Identify which cell holds the provided text, then report its [x, y] central coordinate. 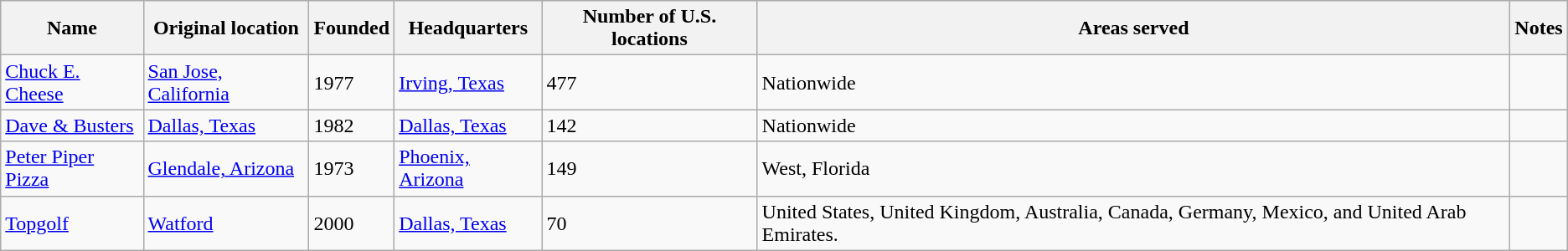
Watford [226, 223]
Name [72, 28]
1982 [352, 125]
142 [650, 125]
Original location [226, 28]
Dave & Busters [72, 125]
1973 [352, 169]
Peter Piper Pizza [72, 169]
477 [650, 82]
West, Florida [1134, 169]
Number of U.S. locations [650, 28]
2000 [352, 223]
149 [650, 169]
Notes [1539, 28]
San Jose, California [226, 82]
Chuck E. Cheese [72, 82]
70 [650, 223]
Topgolf [72, 223]
Areas served [1134, 28]
United States, United Kingdom, Australia, Canada, Germany, Mexico, and United Arab Emirates. [1134, 223]
Irving, Texas [468, 82]
Founded [352, 28]
Headquarters [468, 28]
Phoenix, Arizona [468, 169]
1977 [352, 82]
Glendale, Arizona [226, 169]
